Detect which cell encompasses the target text, then output its (X, Y) center coordinate. 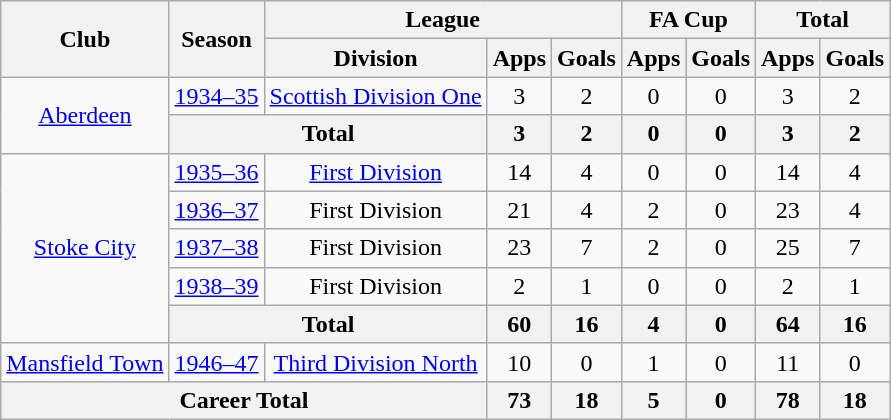
Aberdeen (85, 115)
Mansfield Town (85, 362)
Career Total (244, 400)
25 (788, 248)
League (442, 20)
1935–36 (216, 172)
1934–35 (216, 96)
Division (376, 58)
1946–47 (216, 362)
FA Cup (688, 20)
1936–37 (216, 210)
Scottish Division One (376, 96)
60 (519, 324)
10 (519, 362)
1938–39 (216, 286)
Stoke City (85, 248)
Third Division North (376, 362)
1937–38 (216, 248)
64 (788, 324)
5 (653, 400)
78 (788, 400)
Season (216, 39)
Club (85, 39)
21 (519, 210)
73 (519, 400)
11 (788, 362)
